Return (X, Y) of the center of cell containing provided text 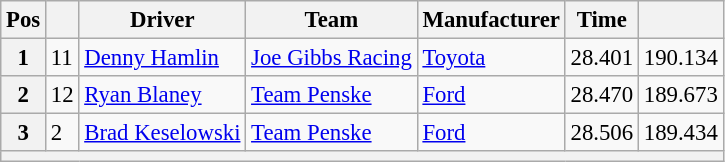
Joe Gibbs Racing (332, 58)
189.434 (680, 133)
Team (332, 20)
Denny Hamlin (162, 58)
28.506 (602, 133)
1 (24, 58)
28.401 (602, 58)
Brad Keselowski (162, 133)
190.134 (680, 58)
Driver (162, 20)
Ryan Blaney (162, 95)
11 (62, 58)
Toyota (491, 58)
12 (62, 95)
28.470 (602, 95)
Pos (24, 20)
Time (602, 20)
189.673 (680, 95)
3 (24, 133)
Manufacturer (491, 20)
